Locate the cell with the specified text and output its (x, y) center coordinate. 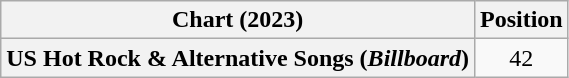
42 (521, 58)
Chart (2023) (238, 20)
US Hot Rock & Alternative Songs (Billboard) (238, 58)
Position (521, 20)
